Identify which cell holds the provided text, then report its (X, Y) central coordinate. 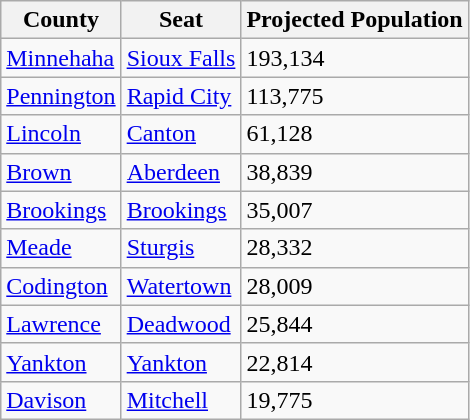
193,134 (354, 58)
Lincoln (61, 134)
Deadwood (181, 324)
Minnehaha (61, 58)
Aberdeen (181, 172)
Pennington (61, 96)
Sioux Falls (181, 58)
Sturgis (181, 248)
35,007 (354, 210)
Canton (181, 134)
County (61, 20)
Codington (61, 286)
Watertown (181, 286)
28,332 (354, 248)
Mitchell (181, 400)
38,839 (354, 172)
Lawrence (61, 324)
Brown (61, 172)
113,775 (354, 96)
Rapid City (181, 96)
22,814 (354, 362)
61,128 (354, 134)
25,844 (354, 324)
19,775 (354, 400)
Meade (61, 248)
Projected Population (354, 20)
28,009 (354, 286)
Davison (61, 400)
Seat (181, 20)
